Locate the cell with the specified text and output its [X, Y] center coordinate. 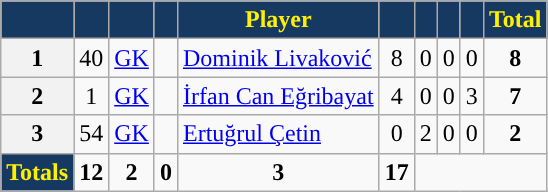
Ertuğrul Çetin [278, 134]
Player [278, 20]
İrfan Can Eğribayat [278, 96]
Total [515, 20]
Dominik Livaković [278, 58]
12 [92, 172]
7 [515, 96]
54 [92, 134]
17 [396, 172]
4 [396, 96]
Totals [38, 172]
40 [92, 58]
